Locate the cell with the specified text and output its [x, y] center coordinate. 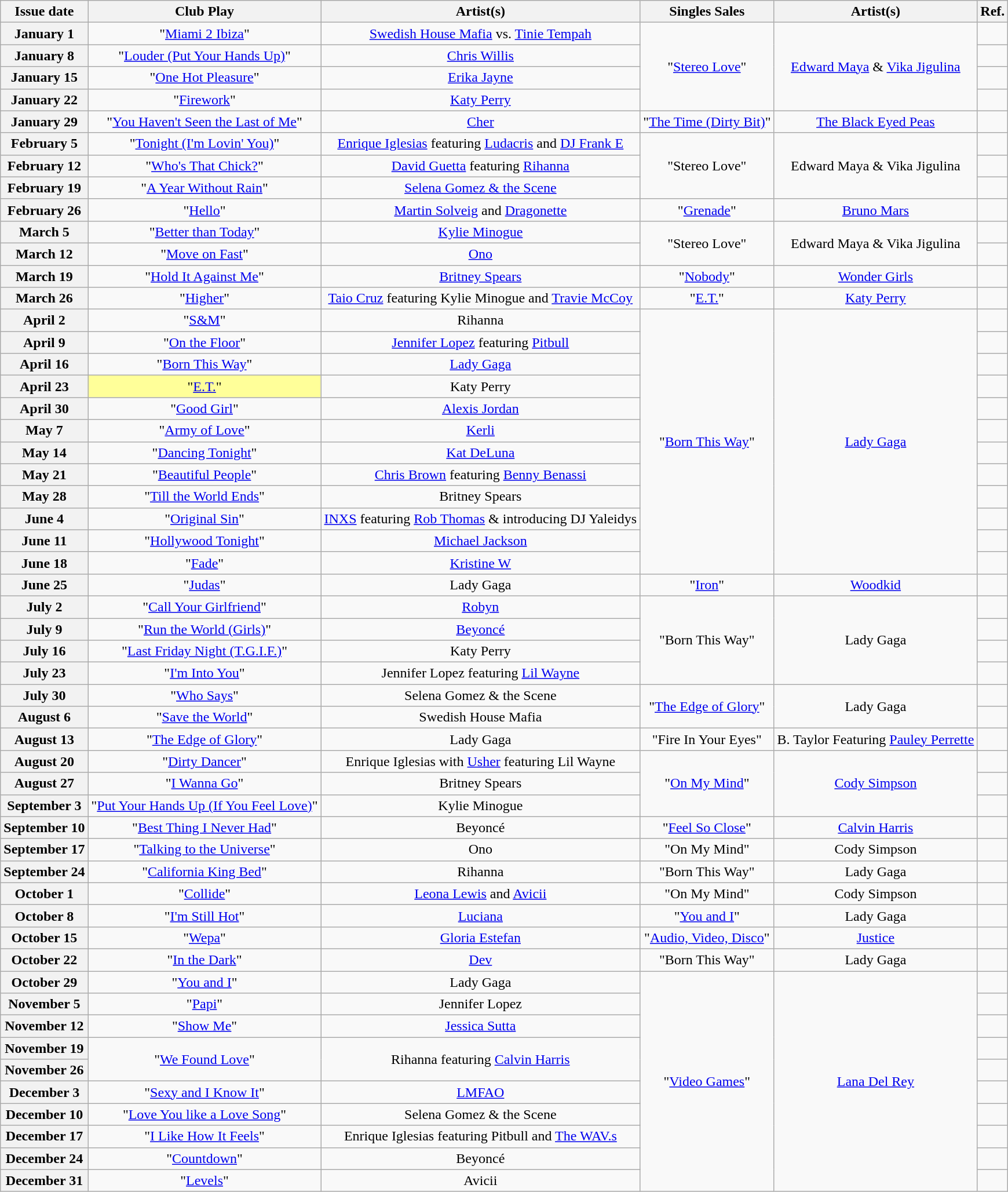
"I Like How It Feels" [204, 1136]
August 20 [44, 761]
October 22 [44, 960]
"Show Me" [204, 1026]
Jennifer Lopez featuring Lil Wayne [481, 673]
Avicii [481, 1180]
Dev [481, 960]
January 8 [44, 56]
"Call Your Girlfriend" [204, 607]
"In the Dark" [204, 960]
January 1 [44, 34]
Woodkid [876, 585]
"Dancing Tonight" [204, 453]
May 28 [44, 497]
May 21 [44, 475]
"Run the World (Girls)" [204, 629]
Enrique Iglesias featuring Pitbull and The WAV.s [481, 1136]
"Dirty Dancer" [204, 761]
Jessica Sutta [481, 1026]
January 29 [44, 122]
February 12 [44, 166]
March 5 [44, 232]
"One Hot Pleasure" [204, 78]
February 5 [44, 144]
August 13 [44, 739]
Singles Sales [707, 12]
Kerli [481, 431]
David Guetta featuring Rihanna [481, 166]
November 5 [44, 1004]
"Judas" [204, 585]
"Collide" [204, 894]
"Hollywood Tonight" [204, 541]
Lana Del Rey [876, 1081]
June 4 [44, 519]
"Who's That Chick?" [204, 166]
April 23 [44, 387]
August 6 [44, 717]
"I Wanna Go" [204, 783]
"The Time (Dirty Bit)" [707, 122]
September 10 [44, 828]
"Talking to the Universe" [204, 850]
Rihanna featuring Calvin Harris [481, 1059]
Taio Cruz featuring Kylie Minogue and Travie McCoy [481, 298]
March 19 [44, 276]
"Louder (Put Your Hands Up)" [204, 56]
July 9 [44, 629]
February 19 [44, 188]
June 11 [44, 541]
Club Play [204, 12]
Swedish House Mafia vs. Tinie Tempah [481, 34]
"Good Girl" [204, 409]
"I'm Into You" [204, 673]
March 12 [44, 254]
Kristine W [481, 563]
"Wepa" [204, 938]
Martin Solveig and Dragonette [481, 210]
The Black Eyed Peas [876, 122]
December 17 [44, 1136]
"Move on Fast" [204, 254]
Alexis Jordan [481, 409]
"A Year Without Rain" [204, 188]
Wonder Girls [876, 276]
"Beautiful People" [204, 475]
Justice [876, 938]
"Firework" [204, 100]
"Fade" [204, 563]
"On the Floor" [204, 342]
April 30 [44, 409]
"Tonight (I'm Lovin' You)" [204, 144]
May 14 [44, 453]
December 24 [44, 1158]
July 16 [44, 651]
"Hello" [204, 210]
Michael Jackson [481, 541]
Jennifer Lopez [481, 1004]
January 22 [44, 100]
"Countdown" [204, 1158]
July 2 [44, 607]
"Best Thing I Never Had" [204, 828]
Kat DeLuna [481, 453]
"California King Bed" [204, 872]
"Levels" [204, 1180]
"You Haven't Seen the Last of Me" [204, 122]
August 27 [44, 783]
April 2 [44, 320]
October 29 [44, 982]
November 19 [44, 1048]
Erika Jayne [481, 78]
July 30 [44, 695]
Issue date [44, 12]
December 10 [44, 1114]
April 9 [44, 342]
"Put Your Hands Up (If You Feel Love)" [204, 805]
September 3 [44, 805]
Bruno Mars [876, 210]
"Original Sin" [204, 519]
February 26 [44, 210]
"Sexy and I Know It" [204, 1092]
December 31 [44, 1180]
Robyn [481, 607]
"Army of Love" [204, 431]
January 15 [44, 78]
Gloria Estefan [481, 938]
B. Taylor Featuring Pauley Perrette [876, 739]
May 7 [44, 431]
November 12 [44, 1026]
"Nobody" [707, 276]
"Hold It Against Me" [204, 276]
INXS featuring Rob Thomas & introducing DJ Yaleidys [481, 519]
Chris Willis [481, 56]
"Feel So Close" [707, 828]
"Audio, Video, Disco" [707, 938]
Ref. [993, 12]
Swedish House Mafia [481, 717]
"Video Games" [707, 1081]
"Iron" [707, 585]
"Love You like a Love Song" [204, 1114]
"Save the World" [204, 717]
LMFAO [481, 1092]
Chris Brown featuring Benny Benassi [481, 475]
September 17 [44, 850]
"Who Says" [204, 695]
October 1 [44, 894]
Jennifer Lopez featuring Pitbull [481, 342]
Enrique Iglesias with Usher featuring Lil Wayne [481, 761]
March 26 [44, 298]
"Papi" [204, 1004]
"Higher" [204, 298]
"Last Friday Night (T.G.I.F.)" [204, 651]
Enrique Iglesias featuring Ludacris and DJ Frank E [481, 144]
December 3 [44, 1092]
"Miami 2 Ibiza" [204, 34]
July 23 [44, 673]
"Better than Today" [204, 232]
"We Found Love" [204, 1059]
"Grenade" [707, 210]
October 8 [44, 916]
"I'm Still Hot" [204, 916]
October 15 [44, 938]
"Fire In Your Eyes" [707, 739]
September 24 [44, 872]
June 18 [44, 563]
Calvin Harris [876, 828]
Cher [481, 122]
June 25 [44, 585]
Leona Lewis and Avicii [481, 894]
"Till the World Ends" [204, 497]
April 16 [44, 364]
November 26 [44, 1070]
Luciana [481, 916]
"S&M" [204, 320]
